Output the (X, Y) coordinate of the center of the cell containing the given text.  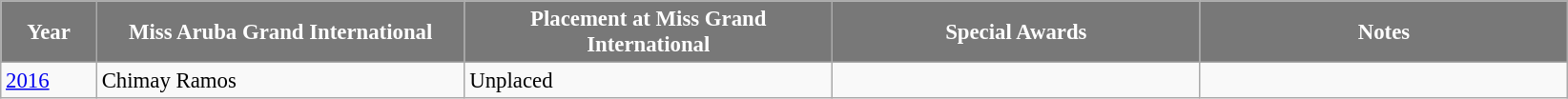
Miss Aruba Grand International (280, 32)
Special Awards (1017, 32)
Placement at Miss Grand International (649, 32)
Chimay Ramos (280, 81)
Year (50, 32)
Unplaced (649, 81)
Notes (1384, 32)
2016 (50, 81)
